Find where the given text appears and provide that cell's center as [X, Y] coordinate. 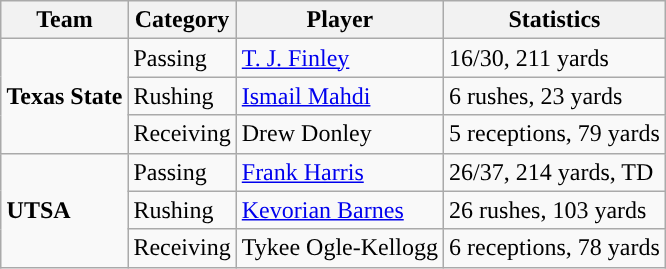
UTSA [64, 210]
5 receptions, 79 yards [555, 134]
Texas State [64, 96]
Kevorian Barnes [340, 210]
Statistics [555, 20]
Player [340, 20]
Drew Donley [340, 134]
6 receptions, 78 yards [555, 248]
Ismail Mahdi [340, 96]
Category [182, 20]
26 rushes, 103 yards [555, 210]
Team [64, 20]
16/30, 211 yards [555, 58]
T. J. Finley [340, 58]
Frank Harris [340, 172]
6 rushes, 23 yards [555, 96]
Tykee Ogle-Kellogg [340, 248]
26/37, 214 yards, TD [555, 172]
